Detect which cell encompasses the target text, then output its [x, y] center coordinate. 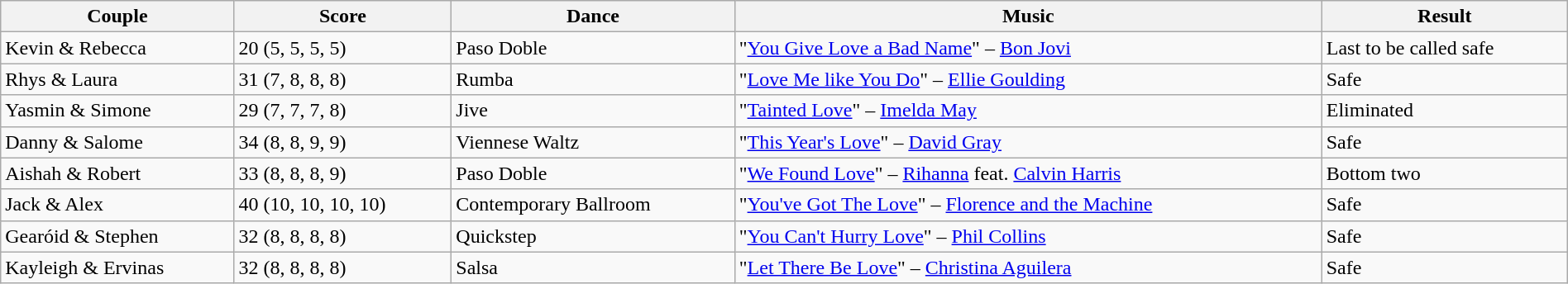
31 (7, 8, 8, 8) [342, 79]
Score [342, 17]
"You Can't Hurry Love" – Phil Collins [1028, 236]
Aishah & Robert [117, 173]
33 (8, 8, 8, 9) [342, 173]
"We Found Love" – Rihanna feat. Calvin Harris [1028, 173]
Jive [593, 111]
"You've Got The Love" – Florence and the Machine [1028, 205]
"Tainted Love" – Imelda May [1028, 111]
Danny & Salome [117, 142]
Kayleigh & Ervinas [117, 267]
"You Give Love a Bad Name" – Bon Jovi [1028, 48]
"This Year's Love" – David Gray [1028, 142]
29 (7, 7, 7, 8) [342, 111]
40 (10, 10, 10, 10) [342, 205]
Contemporary Ballroom [593, 205]
"Let There Be Love" – Christina Aguilera [1028, 267]
Rhys & Laura [117, 79]
"Love Me like You Do" – Ellie Goulding [1028, 79]
Result [1444, 17]
Viennese Waltz [593, 142]
20 (5, 5, 5, 5) [342, 48]
Kevin & Rebecca [117, 48]
Dance [593, 17]
Last to be called safe [1444, 48]
Music [1028, 17]
Yasmin & Simone [117, 111]
Salsa [593, 267]
34 (8, 8, 9, 9) [342, 142]
Quickstep [593, 236]
Jack & Alex [117, 205]
Gearóid & Stephen [117, 236]
Eliminated [1444, 111]
Couple [117, 17]
Bottom two [1444, 173]
Rumba [593, 79]
